Return the (X, Y) coordinate for the center point of the cell that contains the specified text.  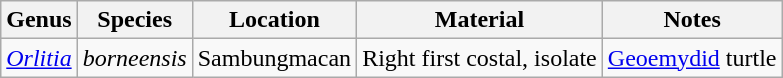
Material (480, 20)
Species (134, 20)
Location (274, 20)
Sambungmacan (274, 58)
Right first costal, isolate (480, 58)
borneensis (134, 58)
Notes (692, 20)
Orlitia (39, 58)
Geoemydid turtle (692, 58)
Genus (39, 20)
